Locate the cell with the specified text and output its (X, Y) center coordinate. 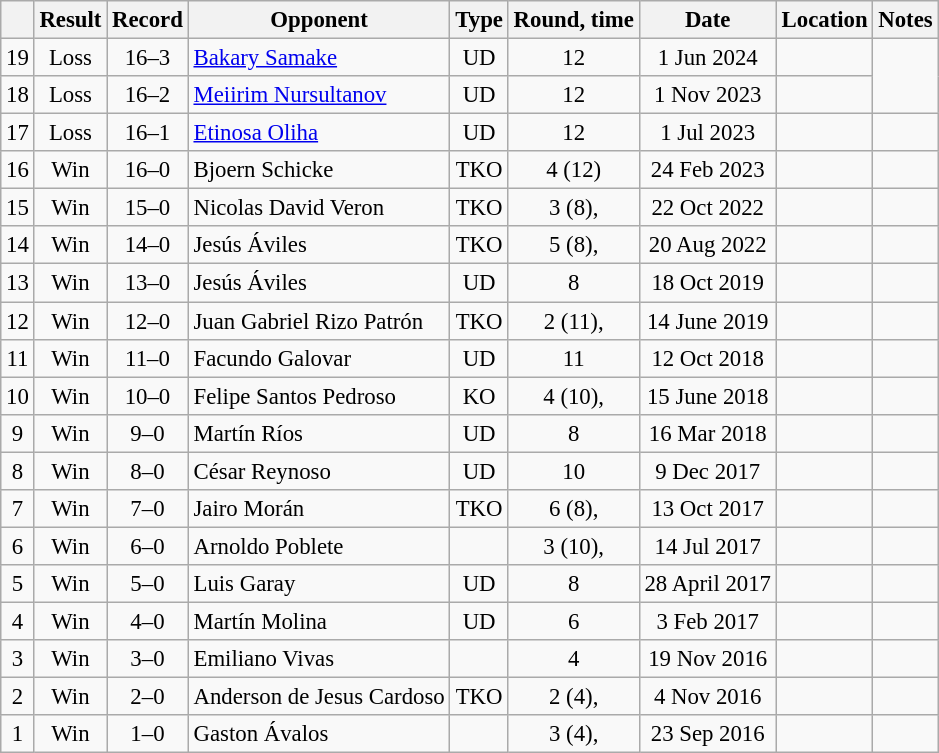
5–0 (148, 584)
19 Nov 2016 (708, 659)
2 (4), (574, 697)
28 April 2017 (708, 584)
4 (10), (574, 396)
3 Feb 2017 (708, 621)
Notes (906, 20)
12–0 (148, 321)
Bakary Samake (319, 58)
3 (4), (574, 734)
23 Sep 2016 (708, 734)
15 June 2018 (708, 396)
1–0 (148, 734)
5 (18, 584)
14 June 2019 (708, 321)
1 Jul 2023 (708, 133)
22 Oct 2022 (708, 208)
9–0 (148, 433)
16 Mar 2018 (708, 433)
Anderson de Jesus Cardoso (319, 697)
Round, time (574, 20)
14 Jul 2017 (708, 546)
6–0 (148, 546)
15 (18, 208)
16–0 (148, 170)
4–0 (148, 621)
4 (12) (574, 170)
Record (148, 20)
20 Aug 2022 (708, 245)
14 (18, 245)
11–0 (148, 358)
9 Dec 2017 (708, 471)
19 (18, 58)
1 Jun 2024 (708, 58)
Nicolas David Veron (319, 208)
13–0 (148, 283)
3 (8), (574, 208)
3 (10), (574, 546)
9 (18, 433)
Facundo Galovar (319, 358)
13 (18, 283)
Emiliano Vivas (319, 659)
Meiirim Nursultanov (319, 95)
16–1 (148, 133)
1 Nov 2023 (708, 95)
3 (18, 659)
Jairo Morán (319, 509)
1 (18, 734)
8–0 (148, 471)
Martín Ríos (319, 433)
Luis Garay (319, 584)
7 (18, 509)
2–0 (148, 697)
4 Nov 2016 (708, 697)
3–0 (148, 659)
10–0 (148, 396)
5 (8), (574, 245)
Arnoldo Poblete (319, 546)
18 (18, 95)
16–3 (148, 58)
Location (824, 20)
Bjoern Schicke (319, 170)
6 (8), (574, 509)
Juan Gabriel Rizo Patrón (319, 321)
Date (708, 20)
KO (479, 396)
14–0 (148, 245)
16–2 (148, 95)
Gaston Ávalos (319, 734)
César Reynoso (319, 471)
18 Oct 2019 (708, 283)
Martín Molina (319, 621)
7–0 (148, 509)
Opponent (319, 20)
2 (18, 697)
13 Oct 2017 (708, 509)
12 Oct 2018 (708, 358)
Type (479, 20)
24 Feb 2023 (708, 170)
16 (18, 170)
Result (70, 20)
2 (11), (574, 321)
15–0 (148, 208)
Felipe Santos Pedroso (319, 396)
Etinosa Oliha (319, 133)
17 (18, 133)
